Scan for the cell matching the given text and deliver its (x, y) coordinate at center. 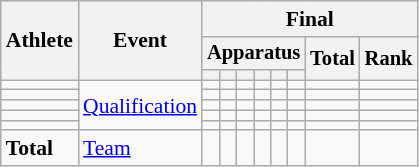
Qualification (140, 106)
Final (310, 19)
Rank (389, 58)
Apparatus (254, 54)
Athlete (40, 40)
Team (140, 149)
Event (140, 40)
